Return the [x, y] coordinate for the center point of the cell that contains the specified text.  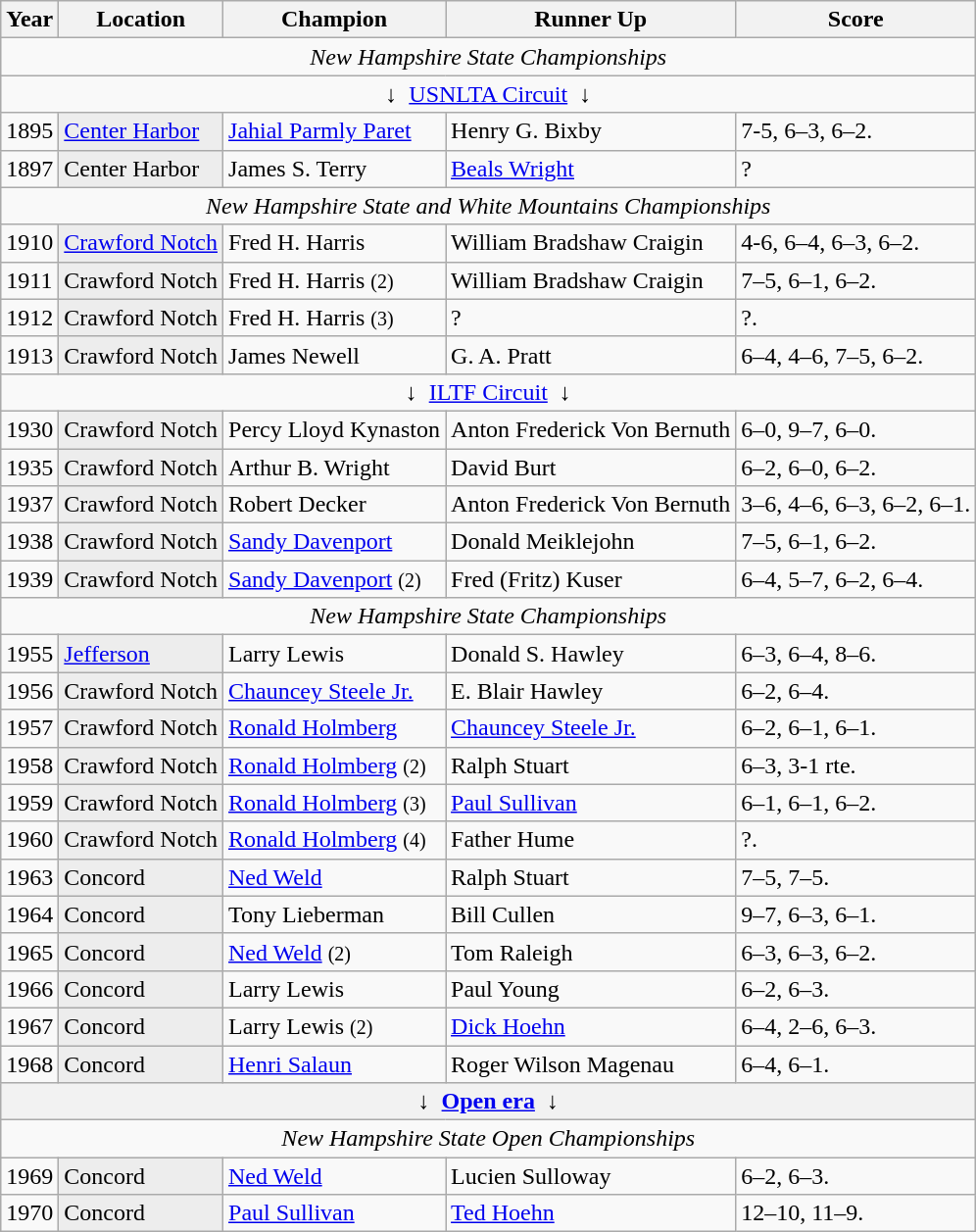
Donald S. Hawley [591, 654]
Ted Hoehn [591, 1213]
1960 [29, 840]
Ned Weld (2) [335, 952]
Fred (Fritz) Kuser [591, 579]
Jahial Parmly Paret [335, 131]
6–3, 6–4, 8–6. [856, 654]
James Newell [335, 355]
1913 [29, 355]
1930 [29, 429]
Beals Wright [591, 169]
1969 [29, 1176]
1897 [29, 169]
Father Hume [591, 840]
Fred H. Harris (3) [335, 318]
Score [856, 20]
↓ Open era ↓ [488, 1102]
6–2, 6–4. [856, 691]
Larry Lewis (2) [335, 1026]
1956 [29, 691]
Ronald Holmberg (3) [335, 803]
6–2, 6–0, 6–2. [856, 468]
1937 [29, 505]
New Hampshire State Open Championships [488, 1139]
1910 [29, 243]
12–10, 11–9. [856, 1213]
6–4, 6–1. [856, 1063]
3–6, 4–6, 6–3, 6–2, 6–1. [856, 505]
1963 [29, 877]
7–5, 7–5. [856, 877]
James S. Terry [335, 169]
1958 [29, 765]
Location [141, 20]
1967 [29, 1026]
1968 [29, 1063]
Ronald Holmberg (2) [335, 765]
1959 [29, 803]
6–1, 6–1, 6–2. [856, 803]
↓ ILTF Circuit ↓ [488, 392]
Robert Decker [335, 505]
Lucien Sulloway [591, 1176]
1955 [29, 654]
9–7, 6–3, 6–1. [856, 914]
Ronald Holmberg (4) [335, 840]
Fred H. Harris (2) [335, 280]
Bill Cullen [591, 914]
Year [29, 20]
1970 [29, 1213]
Tom Raleigh [591, 952]
1939 [29, 579]
Runner Up [591, 20]
New Hampshire State and White Mountains Championships [488, 206]
1964 [29, 914]
Arthur B. Wright [335, 468]
1912 [29, 318]
1935 [29, 468]
Champion [335, 20]
1966 [29, 989]
Henry G. Bixby [591, 131]
7-5, 6–3, 6–2. [856, 131]
1938 [29, 542]
Donald Meiklejohn [591, 542]
6–3, 3-1 rte. [856, 765]
Roger Wilson Magenau [591, 1063]
Ronald Holmberg [335, 728]
↓ USNLTA Circuit ↓ [488, 94]
Sandy Davenport (2) [335, 579]
6–4, 2–6, 6–3. [856, 1026]
E. Blair Hawley [591, 691]
Jefferson [141, 654]
1895 [29, 131]
G. A. Pratt [591, 355]
6–3, 6–3, 6–2. [856, 952]
1965 [29, 952]
6–4, 4–6, 7–5, 6–2. [856, 355]
6–4, 5–7, 6–2, 6–4. [856, 579]
Henri Salaun [335, 1063]
6–2, 6–1, 6–1. [856, 728]
David Burt [591, 468]
6–0, 9–7, 6–0. [856, 429]
Dick Hoehn [591, 1026]
Tony Lieberman [335, 914]
1957 [29, 728]
1911 [29, 280]
Sandy Davenport [335, 542]
4-6, 6–4, 6–3, 6–2. [856, 243]
Paul Young [591, 989]
Fred H. Harris [335, 243]
Percy Lloyd Kynaston [335, 429]
